Return (X, Y) of the center of cell containing provided text 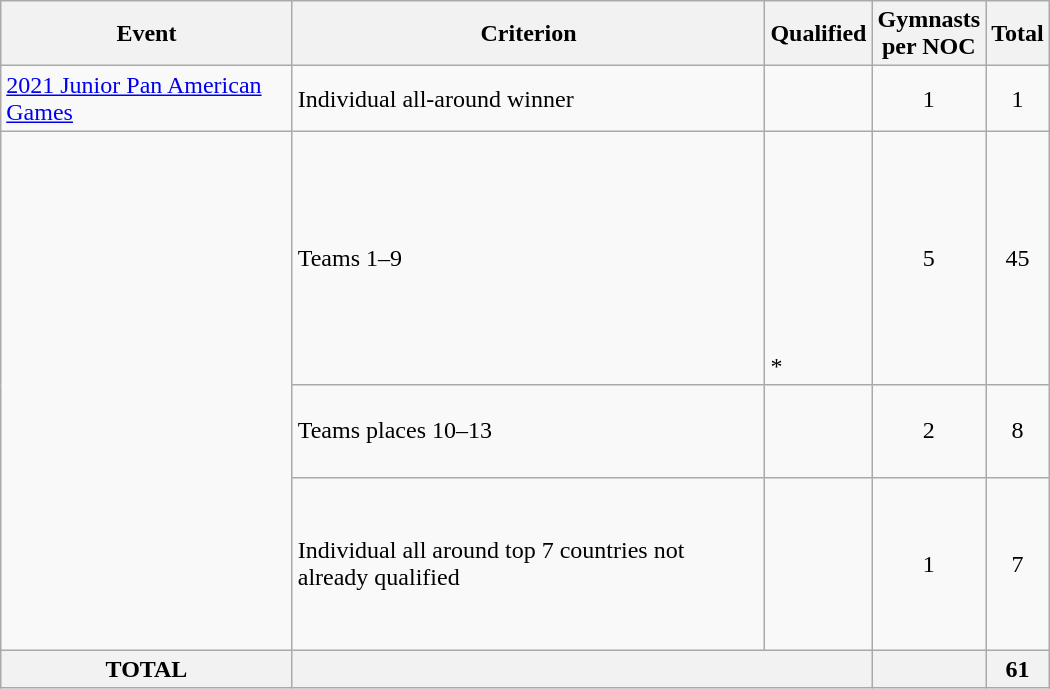
2 (929, 431)
8 (1018, 431)
TOTAL (146, 669)
Total (1018, 34)
Teams places 10–13 (528, 431)
2021 Junior Pan American Games (146, 98)
Event (146, 34)
* (818, 258)
Qualified (818, 34)
61 (1018, 669)
Criterion (528, 34)
5 (929, 258)
Gymnasts per NOC (929, 34)
45 (1018, 258)
Individual all around top 7 countries not already qualified (528, 564)
Individual all-around winner (528, 98)
7 (1018, 564)
Teams 1–9 (528, 258)
